Detect which cell encompasses the target text, then output its (x, y) center coordinate. 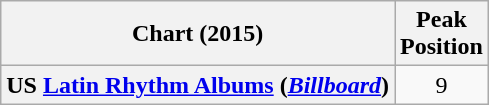
US Latin Rhythm Albums (Billboard) (198, 85)
9 (442, 85)
Peak Position (442, 34)
Chart (2015) (198, 34)
